From the cell containing the given text, extract its center point as (x, y) coordinate. 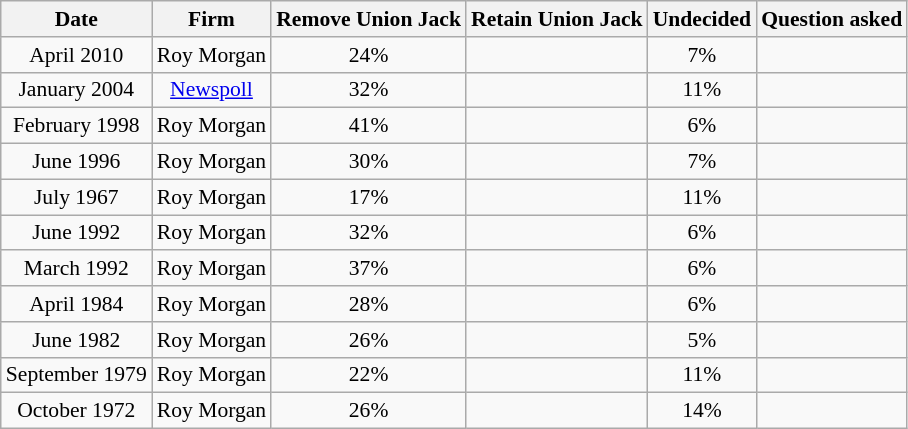
Retain Union Jack (557, 19)
March 1992 (76, 269)
July 1967 (76, 197)
September 1979 (76, 375)
Question asked (832, 19)
Undecided (702, 19)
Newspoll (212, 90)
Date (76, 19)
37% (368, 269)
June 1982 (76, 340)
22% (368, 375)
Firm (212, 19)
14% (702, 411)
February 1998 (76, 126)
April 2010 (76, 55)
17% (368, 197)
30% (368, 162)
June 1996 (76, 162)
41% (368, 126)
October 1972 (76, 411)
June 1992 (76, 233)
5% (702, 340)
28% (368, 304)
January 2004 (76, 90)
24% (368, 55)
April 1984 (76, 304)
Remove Union Jack (368, 19)
